Search for the cell housing the specified text and yield its (x, y) center coordinate. 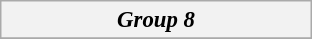
Group 8 (156, 20)
